Pinpoint the cell where the given text exists, returning its [x, y] midpoint coordinate. 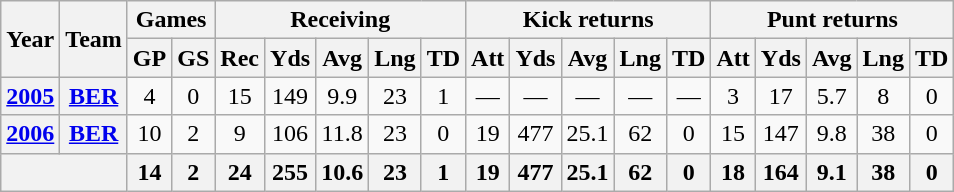
3 [733, 96]
Games [170, 20]
Team [94, 39]
18 [733, 172]
106 [290, 134]
147 [780, 134]
24 [240, 172]
149 [290, 96]
Punt returns [832, 20]
164 [780, 172]
9.8 [832, 134]
11.8 [342, 134]
9.1 [832, 172]
17 [780, 96]
2006 [30, 134]
GS [194, 58]
GP [149, 58]
9.9 [342, 96]
255 [290, 172]
9 [240, 134]
10 [149, 134]
4 [149, 96]
Kick returns [588, 20]
Year [30, 39]
10.6 [342, 172]
Receiving [340, 20]
14 [149, 172]
8 [883, 96]
5.7 [832, 96]
Rec [240, 58]
2005 [30, 96]
